Return the (X, Y) coordinate for the center point of the cell that contains the specified text.  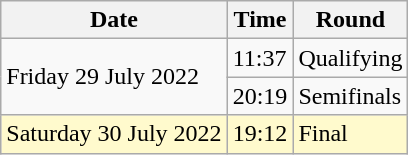
19:12 (260, 134)
11:37 (260, 58)
Qualifying (350, 58)
Semifinals (350, 96)
Date (114, 20)
20:19 (260, 96)
Saturday 30 July 2022 (114, 134)
Friday 29 July 2022 (114, 77)
Time (260, 20)
Round (350, 20)
Final (350, 134)
